Locate the cell with the specified text and output its [X, Y] center coordinate. 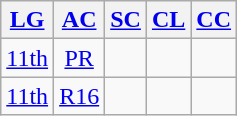
R16 [80, 96]
PR [80, 58]
SC [126, 20]
CC [214, 20]
AC [80, 20]
CL [168, 20]
LG [28, 20]
